Locate the cell with the specified text and output its (X, Y) center coordinate. 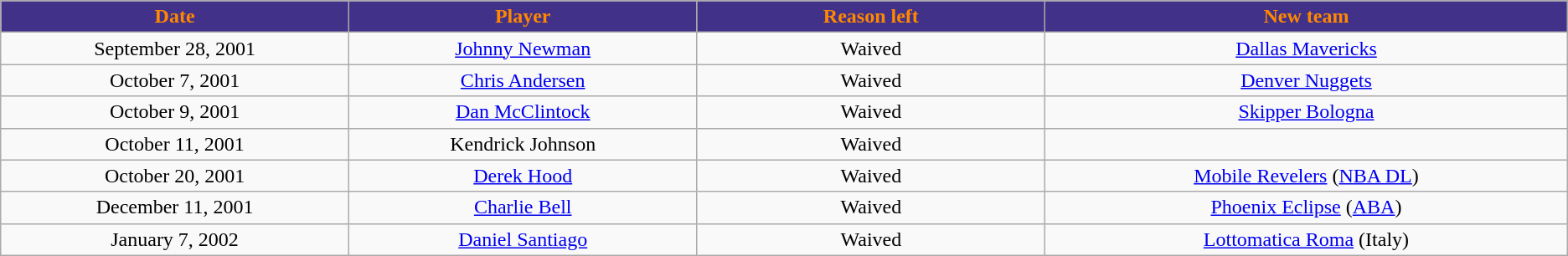
Johnny Newman (523, 49)
October 9, 2001 (175, 112)
Date (175, 17)
Chris Andersen (523, 80)
Lottomatica Roma (Italy) (1307, 239)
Kendrick Johnson (523, 144)
October 7, 2001 (175, 80)
Denver Nuggets (1307, 80)
December 11, 2001 (175, 207)
Charlie Bell (523, 207)
Reason left (871, 17)
Derek Hood (523, 176)
New team (1307, 17)
October 11, 2001 (175, 144)
Player (523, 17)
Mobile Revelers (NBA DL) (1307, 176)
Daniel Santiago (523, 239)
January 7, 2002 (175, 239)
Phoenix Eclipse (ABA) (1307, 207)
October 20, 2001 (175, 176)
Skipper Bologna (1307, 112)
September 28, 2001 (175, 49)
Dallas Mavericks (1307, 49)
Dan McClintock (523, 112)
